Extract the [X, Y] coordinate from the center of the cell holding the provided text.  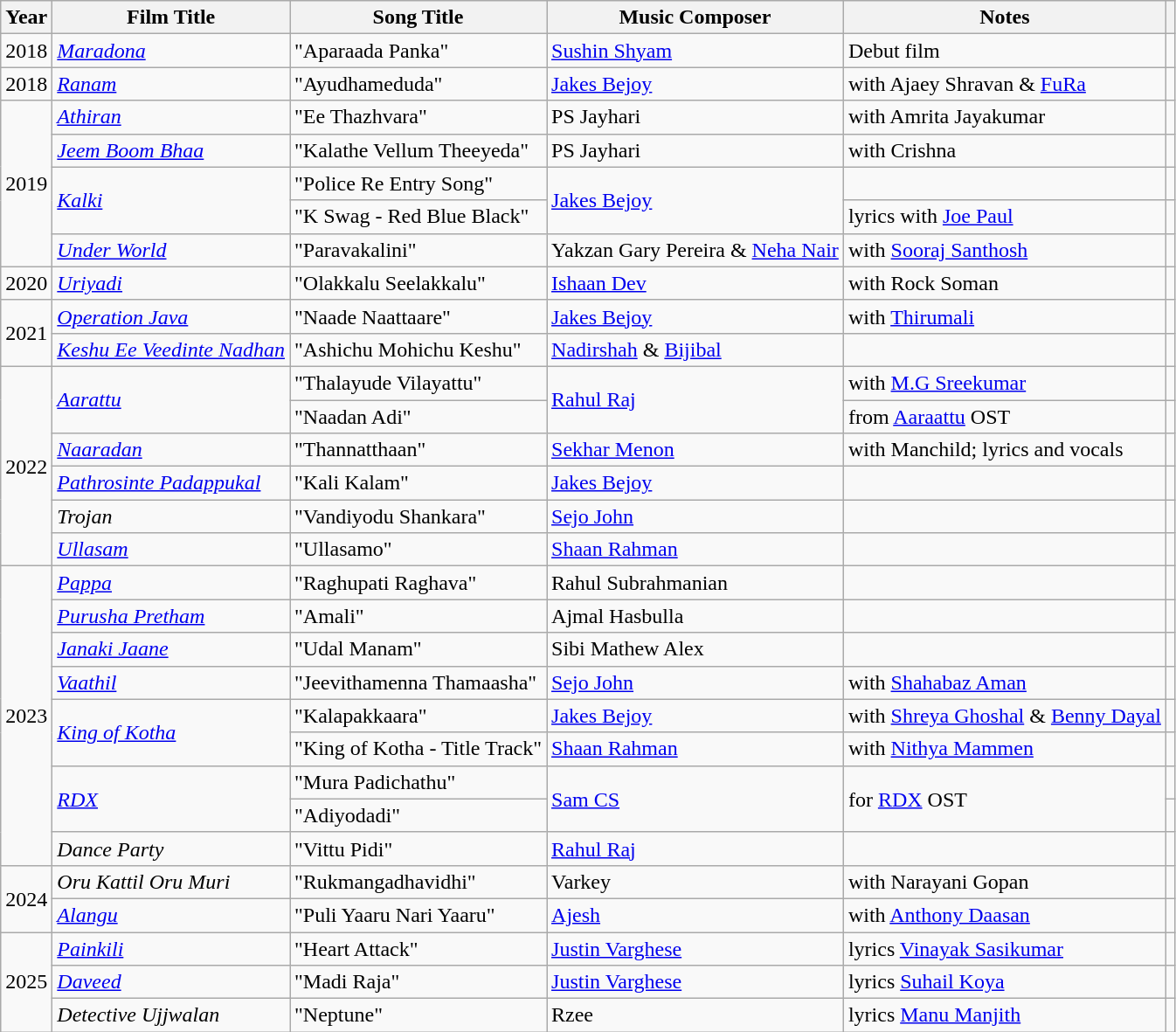
Oru Kattil Oru Muri [171, 882]
"Naadan Adi" [419, 417]
"Vandiyodu Shankara" [419, 516]
"Kalathe Vellum Theeyeda" [419, 150]
Trojan [171, 516]
with Crishna [1005, 150]
"Olakkalu Seelakkalu" [419, 283]
Dance Party [171, 848]
Alangu [171, 915]
Pathrosinte Padappukal [171, 483]
with Amrita Jayakumar [1005, 117]
"Rukmangadhavidhi" [419, 882]
"Ullasamo" [419, 550]
with Thirumali [1005, 316]
"Neptune" [419, 1015]
"Puli Yaaru Nari Yaaru" [419, 915]
"Naade Naattaare" [419, 316]
Naaradan [171, 450]
from Aaraattu OST [1005, 417]
RDX [171, 799]
Sibi Mathew Alex [695, 649]
Aarattu [171, 399]
Year [26, 17]
"Madi Raja" [419, 982]
Vaathil [171, 682]
Purusha Pretham [171, 616]
"Aparaada Panka" [419, 51]
"King of Kotha - Title Track" [419, 749]
Ranam [171, 84]
2023 [26, 717]
with Rock Soman [1005, 283]
Rahul Subrahmanian [695, 583]
"Kali Kalam" [419, 483]
"Thannatthaan" [419, 450]
with Shahabaz Aman [1005, 682]
Yakzan Gary Pereira & Neha Nair [695, 250]
with Sooraj Santhosh [1005, 250]
2022 [26, 466]
"Ee Thazhvara" [419, 117]
Song Title [419, 17]
Rzee [695, 1015]
Uriyadi [171, 283]
Operation Java [171, 316]
Sekhar Menon [695, 450]
Under World [171, 250]
"Raghupati Raghava" [419, 583]
Debut film [1005, 51]
Music Composer [695, 17]
"Ayudhameduda" [419, 84]
with Narayani Gopan [1005, 882]
Pappa [171, 583]
Kalki [171, 200]
Ullasam [171, 550]
Ajesh [695, 915]
with Shreya Ghoshal & Benny Dayal [1005, 716]
Varkey [695, 882]
"Udal Manam" [419, 649]
Notes [1005, 17]
Keshu Ee Veedinte Nadhan [171, 350]
Daveed [171, 982]
"Ashichu Mohichu Keshu" [419, 350]
Sushin Shyam [695, 51]
"K Swag - Red Blue Black" [419, 217]
lyrics with Joe Paul [1005, 217]
Jeem Boom Bhaa [171, 150]
with M.G Sreekumar [1005, 383]
Ishaan Dev [695, 283]
Nadirshah & Bijibal [695, 350]
2025 [26, 981]
"Paravakalini" [419, 250]
Detective Ujjwalan [171, 1015]
"Amali" [419, 616]
for RDX OST [1005, 799]
with Nithya Mammen [1005, 749]
"Kalapakkaara" [419, 716]
"Thalayude Vilayattu" [419, 383]
King of Kotha [171, 732]
with Manchild; lyrics and vocals [1005, 450]
2019 [26, 184]
with Ajaey Shravan & FuRa [1005, 84]
Athiran [171, 117]
"Jeevithamenna Thamaasha" [419, 682]
lyrics Manu Manjith [1005, 1015]
Ajmal Hasbulla [695, 616]
Painkili [171, 948]
"Vittu Pidi" [419, 848]
Janaki Jaane [171, 649]
2021 [26, 333]
2020 [26, 283]
"Police Re Entry Song" [419, 184]
Sam CS [695, 799]
"Adiyodadi" [419, 815]
Film Title [171, 17]
with Anthony Daasan [1005, 915]
2024 [26, 898]
lyrics Vinayak Sasikumar [1005, 948]
Maradona [171, 51]
lyrics Suhail Koya [1005, 982]
"Heart Attack" [419, 948]
"Mura Padichathu" [419, 782]
